Find where the given text appears and provide that cell's center as [X, Y] coordinate. 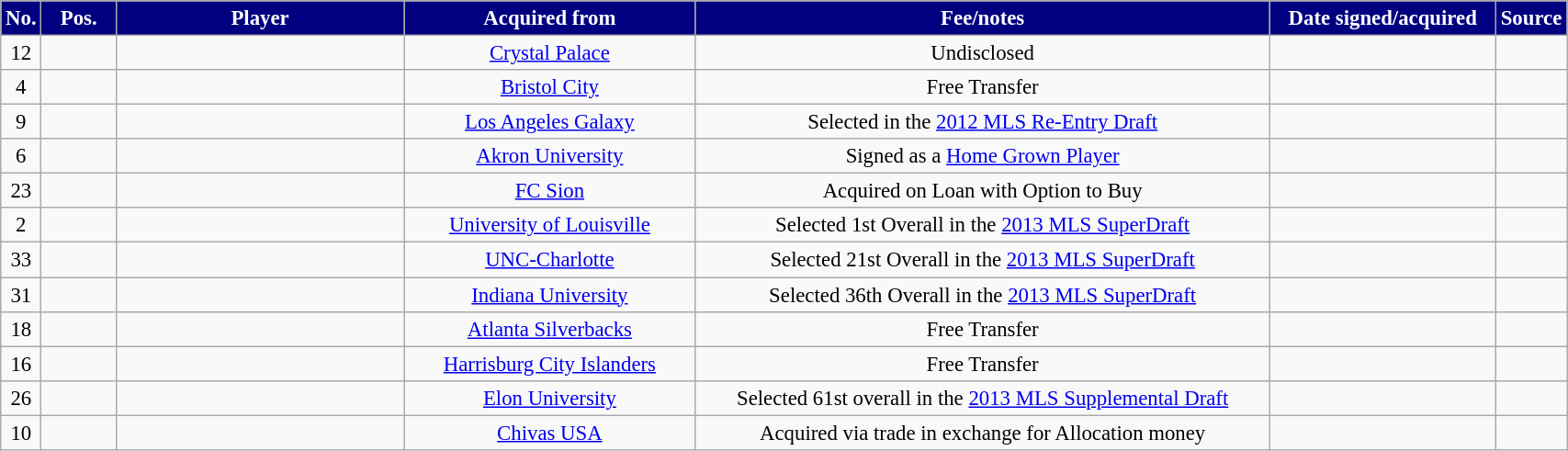
Chivas USA [550, 433]
Selected in the 2012 MLS Re-Entry Draft [983, 122]
18 [21, 329]
Elon University [550, 398]
Fee/notes [983, 18]
Selected 1st Overall in the 2013 MLS SuperDraft [983, 225]
No. [21, 18]
FC Sion [550, 191]
Player [259, 18]
Acquired via trade in exchange for Allocation money [983, 433]
Crystal Palace [550, 53]
Harrisburg City Islanders [550, 364]
26 [21, 398]
12 [21, 53]
31 [21, 295]
Date signed/acquired [1382, 18]
Source [1530, 18]
23 [21, 191]
Atlanta Silverbacks [550, 329]
16 [21, 364]
Akron University [550, 156]
6 [21, 156]
4 [21, 87]
Acquired from [550, 18]
Selected 21st Overall in the 2013 MLS SuperDraft [983, 260]
University of Louisville [550, 225]
Acquired on Loan with Option to Buy [983, 191]
Los Angeles Galaxy [550, 122]
Pos. [79, 18]
Bristol City [550, 87]
10 [21, 433]
Selected 36th Overall in the 2013 MLS SuperDraft [983, 295]
2 [21, 225]
Selected 61st overall in the 2013 MLS Supplemental Draft [983, 398]
Signed as a Home Grown Player [983, 156]
33 [21, 260]
UNC-Charlotte [550, 260]
Undisclosed [983, 53]
Indiana University [550, 295]
9 [21, 122]
